Identify which cell holds the provided text, then report its (X, Y) central coordinate. 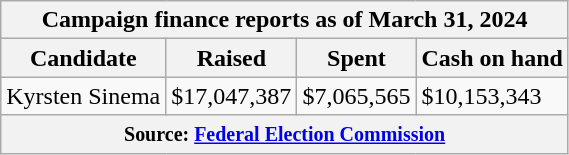
Kyrsten Sinema (84, 96)
$17,047,387 (232, 96)
Source: Federal Election Commission (285, 134)
Campaign finance reports as of March 31, 2024 (285, 20)
Candidate (84, 58)
Spent (356, 58)
Cash on hand (492, 58)
Raised (232, 58)
$10,153,343 (492, 96)
$7,065,565 (356, 96)
